Provide the [X, Y] coordinate of the cell's center where the given text is located.  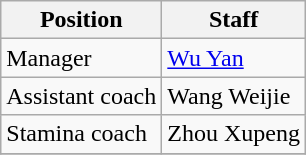
Manager [82, 58]
Position [82, 20]
Staff [234, 20]
Stamina coach [82, 134]
Wang Weijie [234, 96]
Zhou Xupeng [234, 134]
Wu Yan [234, 58]
Assistant coach [82, 96]
